Detect which cell encompasses the target text, then output its [X, Y] center coordinate. 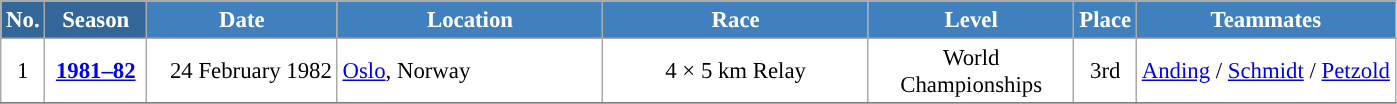
Oslo, Norway [470, 72]
Level [971, 20]
1 [23, 72]
Season [96, 20]
Location [470, 20]
Place [1105, 20]
24 February 1982 [242, 72]
Date [242, 20]
3rd [1105, 72]
Teammates [1266, 20]
1981–82 [96, 72]
No. [23, 20]
Anding / Schmidt / Petzold [1266, 72]
4 × 5 km Relay [736, 72]
World Championships [971, 72]
Race [736, 20]
